Pinpoint the cell where the given text exists, returning its [X, Y] midpoint coordinate. 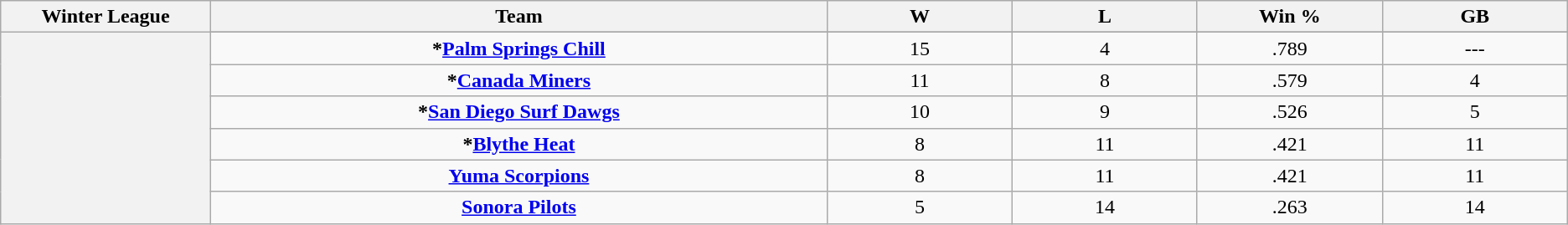
Winter League [106, 17]
L [1106, 17]
W [920, 17]
15 [920, 49]
.789 [1290, 49]
10 [920, 112]
*Blythe Heat [518, 144]
Sonora Pilots [518, 207]
Team [518, 17]
Win % [1290, 17]
*Canada Miners [518, 80]
.526 [1290, 112]
--- [1474, 49]
*Palm Springs Chill [518, 49]
9 [1106, 112]
.263 [1290, 207]
GB [1474, 17]
*San Diego Surf Dawgs [518, 112]
Yuma Scorpions [518, 176]
.579 [1290, 80]
